Provide the [X, Y] coordinate of the cell's center where the given text is located.  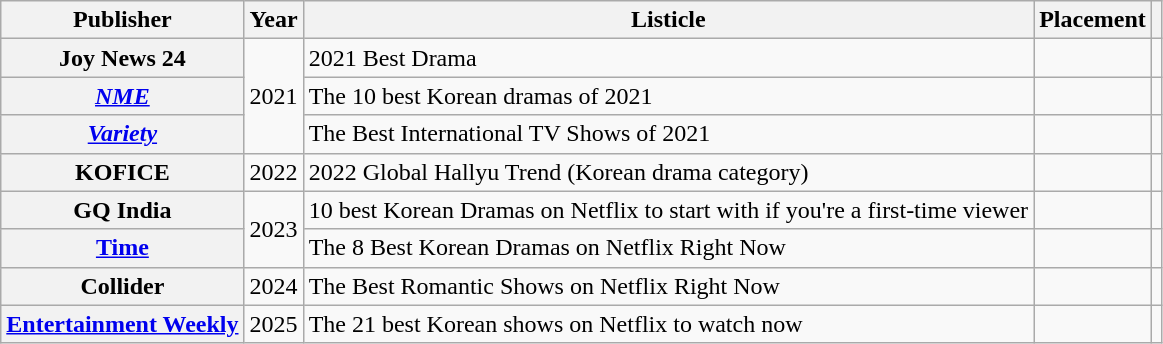
2024 [274, 286]
Time [122, 248]
NME [122, 96]
Collider [122, 286]
Year [274, 20]
KOFICE [122, 172]
10 best Korean Dramas on Netflix to start with if you're a first-time viewer [668, 210]
Publisher [122, 20]
The Best International TV Shows of 2021 [668, 134]
The 8 Best Korean Dramas on Netflix Right Now [668, 248]
2021 [274, 96]
2023 [274, 229]
2025 [274, 324]
2022 Global Hallyu Trend (Korean drama category) [668, 172]
2022 [274, 172]
Listicle [668, 20]
The 10 best Korean dramas of 2021 [668, 96]
Joy News 24 [122, 58]
The 21 best Korean shows on Netflix to watch now [668, 324]
2021 Best Drama [668, 58]
GQ India [122, 210]
Entertainment Weekly [122, 324]
Placement [1093, 20]
Variety [122, 134]
The Best Romantic Shows on Netflix Right Now [668, 286]
